Output the (X, Y) coordinate of the center of the cell containing the given text.  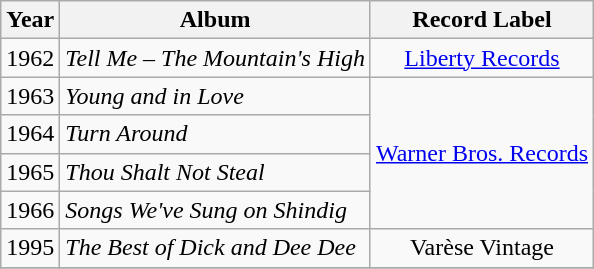
1995 (30, 248)
1963 (30, 96)
Young and in Love (216, 96)
The Best of Dick and Dee Dee (216, 248)
Album (216, 20)
1964 (30, 134)
Tell Me – The Mountain's High (216, 58)
Turn Around (216, 134)
Liberty Records (482, 58)
Warner Bros. Records (482, 153)
Thou Shalt Not Steal (216, 172)
Record Label (482, 20)
Varèse Vintage (482, 248)
1966 (30, 210)
Year (30, 20)
1962 (30, 58)
Songs We've Sung on Shindig (216, 210)
1965 (30, 172)
